Identify which cell holds the provided text, then report its [X, Y] central coordinate. 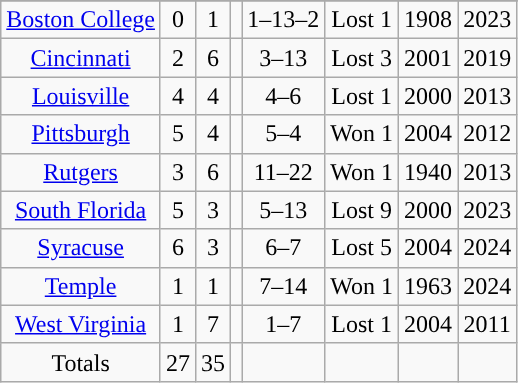
5–4 [284, 134]
Cincinnati [81, 58]
2011 [488, 324]
1940 [428, 172]
1963 [428, 286]
Lost 9 [362, 210]
Boston College [81, 20]
Rutgers [81, 172]
Lost 5 [362, 248]
2019 [488, 58]
0 [178, 20]
Temple [81, 286]
2 [178, 58]
7 [214, 324]
27 [178, 362]
1908 [428, 20]
1–7 [284, 324]
2012 [488, 134]
Louisville [81, 96]
Pittsburgh [81, 134]
2001 [428, 58]
4–6 [284, 96]
3–13 [284, 58]
11–22 [284, 172]
West Virginia [81, 324]
Syracuse [81, 248]
Lost 3 [362, 58]
Totals [81, 362]
35 [214, 362]
7–14 [284, 286]
1–13–2 [284, 20]
5–13 [284, 210]
South Florida [81, 210]
6–7 [284, 248]
